Identify which cell holds the provided text, then report its [X, Y] central coordinate. 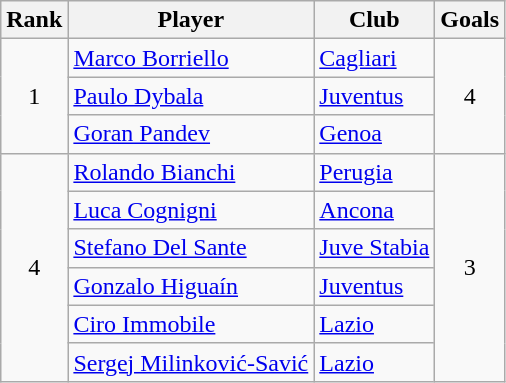
Cagliari [374, 58]
1 [34, 96]
Player [191, 20]
Paulo Dybala [191, 96]
Stefano Del Sante [191, 248]
Goran Pandev [191, 134]
Perugia [374, 172]
Marco Borriello [191, 58]
Gonzalo Higuaín [191, 286]
Rolando Bianchi [191, 172]
Club [374, 20]
Goals [470, 20]
Genoa [374, 134]
Juve Stabia [374, 248]
Rank [34, 20]
Luca Cognigni [191, 210]
Ciro Immobile [191, 324]
Ancona [374, 210]
Sergej Milinković-Savić [191, 362]
3 [470, 267]
